For the text-containing cell, return its midpoint in [X, Y] coordinate format. 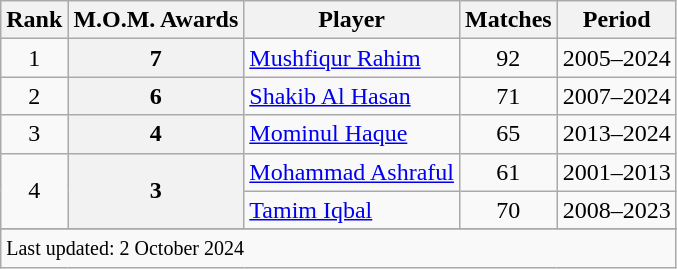
71 [508, 96]
7 [156, 58]
Matches [508, 20]
2 [34, 96]
70 [508, 210]
Period [616, 20]
Mominul Haque [352, 134]
1 [34, 58]
2008–2023 [616, 210]
Last updated: 2 October 2024 [339, 248]
Mushfiqur Rahim [352, 58]
2007–2024 [616, 96]
6 [156, 96]
Tamim Iqbal [352, 210]
61 [508, 172]
Mohammad Ashraful [352, 172]
2001–2013 [616, 172]
Rank [34, 20]
Shakib Al Hasan [352, 96]
Player [352, 20]
65 [508, 134]
92 [508, 58]
2013–2024 [616, 134]
M.O.M. Awards [156, 20]
2005–2024 [616, 58]
